From the cell containing the given text, extract its center point as (x, y) coordinate. 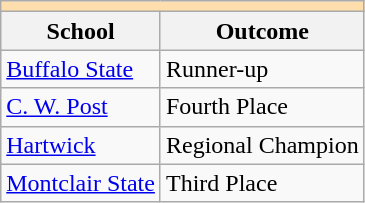
Fourth Place (262, 107)
School (81, 31)
C. W. Post (81, 107)
Montclair State (81, 183)
Runner-up (262, 69)
Hartwick (81, 145)
Third Place (262, 183)
Regional Champion (262, 145)
Outcome (262, 31)
Buffalo State (81, 69)
